Return (x, y) of the center of cell containing provided text 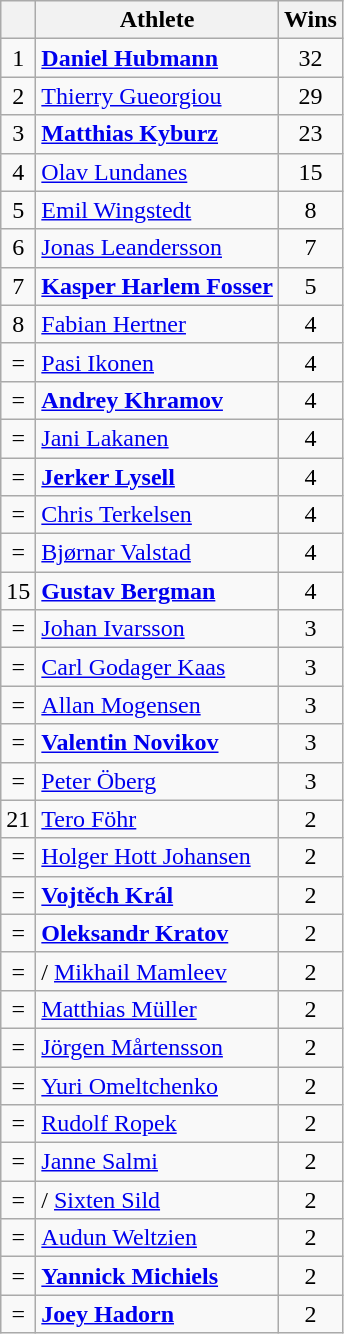
Joey Hadorn (158, 1314)
Valentin Novikov (158, 743)
/ Sixten Sild (158, 1200)
Emil Wingstedt (158, 210)
Rudolf Ropek (158, 1124)
Tero Föhr (158, 819)
23 (310, 134)
Jani Lakanen (158, 438)
Pasi Ikonen (158, 362)
Kasper Harlem Fosser (158, 286)
Chris Terkelsen (158, 515)
Oleksandr Kratov (158, 933)
Holger Hott Johansen (158, 857)
Jonas Leandersson (158, 248)
Yannick Michiels (158, 1276)
32 (310, 58)
Jörgen Mårtensson (158, 1047)
Carl Godager Kaas (158, 667)
1 (18, 58)
Fabian Hertner (158, 324)
Johan Ivarsson (158, 629)
Daniel Hubmann (158, 58)
Jerker Lysell (158, 477)
/ Mikhail Mamleev (158, 971)
Olav Lundanes (158, 172)
Thierry Gueorgiou (158, 96)
Wins (310, 20)
Yuri Omeltchenko (158, 1085)
Andrey Khramov (158, 400)
Allan Mogensen (158, 705)
Gustav Bergman (158, 591)
Audun Weltzien (158, 1238)
6 (18, 248)
Matthias Müller (158, 1009)
29 (310, 96)
Athlete (158, 20)
Matthias Kyburz (158, 134)
Bjørnar Valstad (158, 553)
Janne Salmi (158, 1162)
21 (18, 819)
Peter Öberg (158, 781)
Vojtěch Král (158, 895)
